Identify which cell holds the provided text, then report its [x, y] central coordinate. 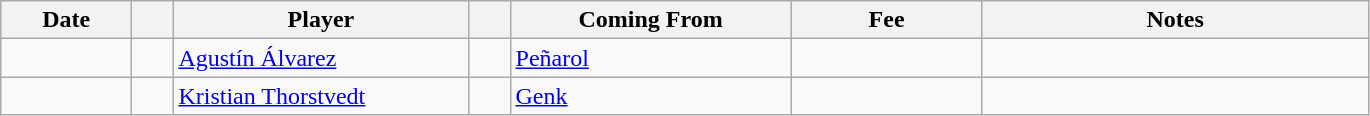
Kristian Thorstvedt [321, 96]
Agustín Álvarez [321, 58]
Player [321, 20]
Coming From [650, 20]
Genk [650, 96]
Notes [1175, 20]
Date [66, 20]
Peñarol [650, 58]
Fee [886, 20]
